Locate the cell with the specified text and output its [x, y] center coordinate. 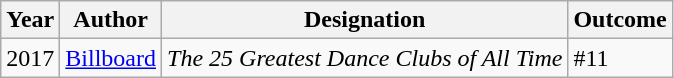
#11 [620, 58]
Year [30, 20]
Outcome [620, 20]
2017 [30, 58]
The 25 Greatest Dance Clubs of All Time [365, 58]
Author [111, 20]
Billboard [111, 58]
Designation [365, 20]
